Pinpoint the cell where the given text exists, returning its (X, Y) midpoint coordinate. 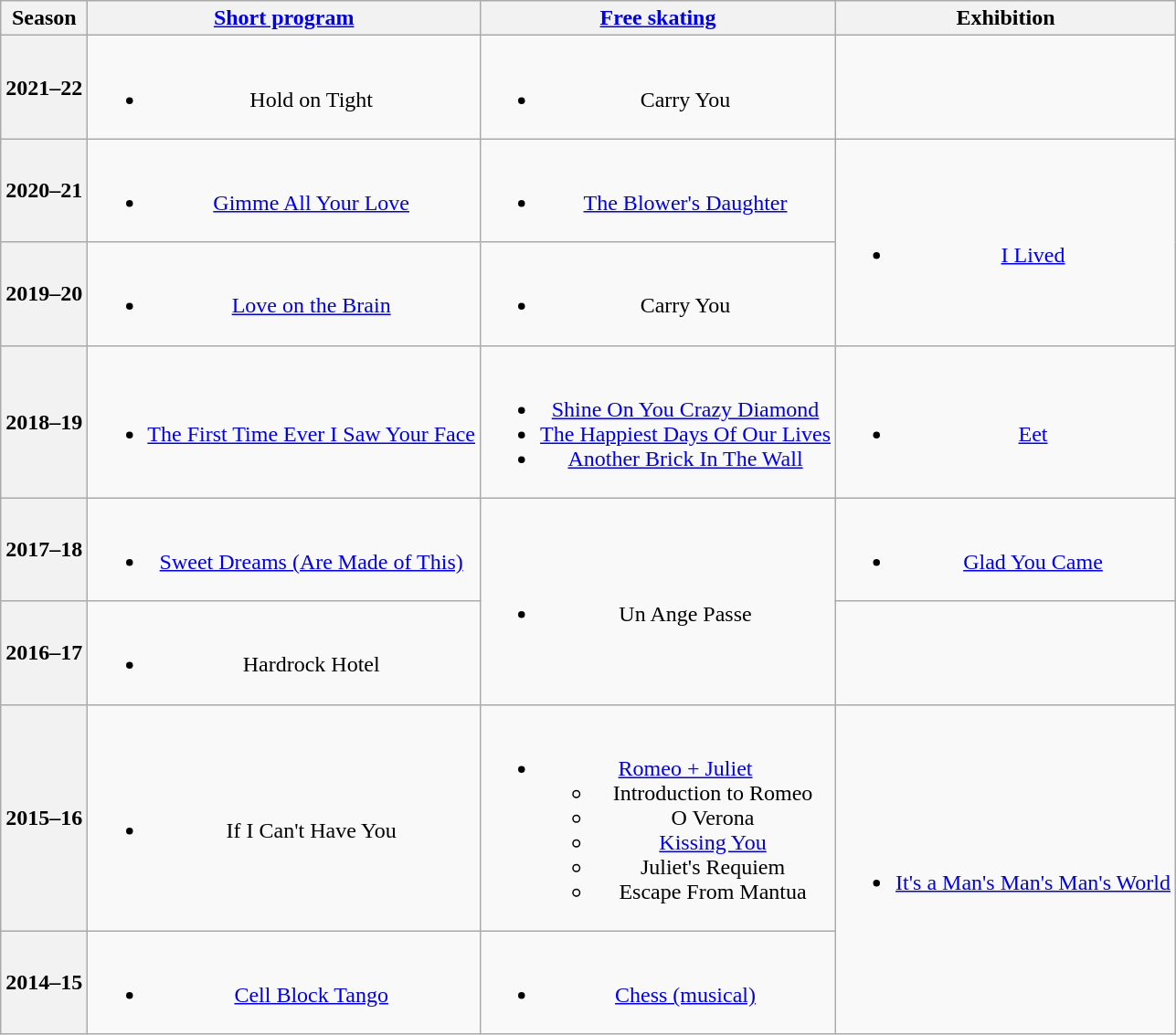
Shine On You Crazy DiamondThe Happiest Days Of Our LivesAnother Brick In The Wall (658, 422)
2019–20 (44, 294)
Short program (284, 18)
Free skating (658, 18)
Season (44, 18)
Romeo + JulietIntroduction to RomeoO Verona Kissing YouJuliet's RequiemEscape From Mantua (658, 818)
I Lived (1006, 242)
2016–17 (44, 652)
It's a Man's Man's Man's World (1006, 870)
Eet (1006, 422)
2020–21 (44, 190)
The First Time Ever I Saw Your Face (284, 422)
Un Ange Passe (658, 601)
The Blower's Daughter (658, 190)
Exhibition (1006, 18)
Love on the Brain (284, 294)
2015–16 (44, 818)
2014–15 (44, 983)
Glad You Came (1006, 550)
Hold on Tight (284, 88)
Cell Block Tango (284, 983)
2021–22 (44, 88)
Chess (musical) (658, 983)
2017–18 (44, 550)
Gimme All Your Love (284, 190)
2018–19 (44, 422)
If I Can't Have You (284, 818)
Hardrock Hotel (284, 652)
Sweet Dreams (Are Made of This) (284, 550)
